From the cell containing the given text, extract its center point as (X, Y) coordinate. 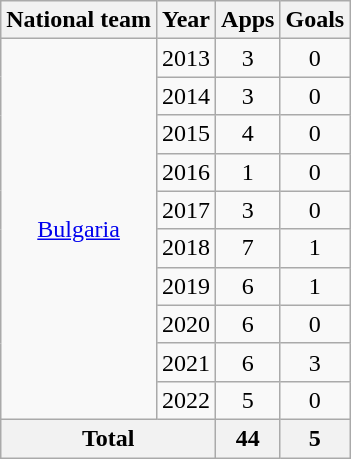
2019 (186, 286)
2015 (186, 134)
Goals (315, 20)
2018 (186, 248)
4 (248, 134)
2020 (186, 324)
2014 (186, 96)
2017 (186, 210)
2013 (186, 58)
Total (108, 438)
National team (79, 20)
2022 (186, 400)
Apps (248, 20)
Year (186, 20)
2021 (186, 362)
44 (248, 438)
7 (248, 248)
2016 (186, 172)
Bulgaria (79, 230)
